Return (x, y) of the center of cell containing provided text 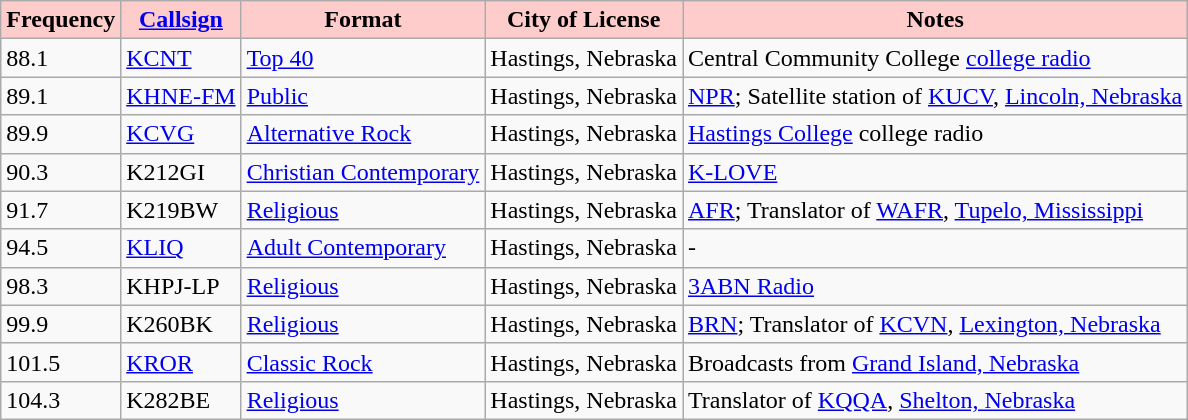
K260BK (181, 324)
Classic Rock (363, 362)
Translator of KQQA, Shelton, Nebraska (934, 400)
89.9 (61, 134)
Hastings College college radio (934, 134)
- (934, 248)
BRN; Translator of KCVN, Lexington, Nebraska (934, 324)
Public (363, 96)
91.7 (61, 210)
AFR; Translator of WAFR, Tupelo, Mississippi (934, 210)
KROR (181, 362)
Frequency (61, 20)
89.1 (61, 96)
KHPJ-LP (181, 286)
90.3 (61, 172)
KCVG (181, 134)
Callsign (181, 20)
K219BW (181, 210)
99.9 (61, 324)
K212GI (181, 172)
KLIQ (181, 248)
K282BE (181, 400)
K-LOVE (934, 172)
Christian Contemporary (363, 172)
94.5 (61, 248)
98.3 (61, 286)
City of License (584, 20)
KCNT (181, 58)
Adult Contemporary (363, 248)
Format (363, 20)
NPR; Satellite station of KUCV, Lincoln, Nebraska (934, 96)
Alternative Rock (363, 134)
Central Community College college radio (934, 58)
Top 40 (363, 58)
Broadcasts from Grand Island, Nebraska (934, 362)
3ABN Radio (934, 286)
88.1 (61, 58)
101.5 (61, 362)
Notes (934, 20)
104.3 (61, 400)
KHNE-FM (181, 96)
